Identify which cell holds the provided text, then report its (X, Y) central coordinate. 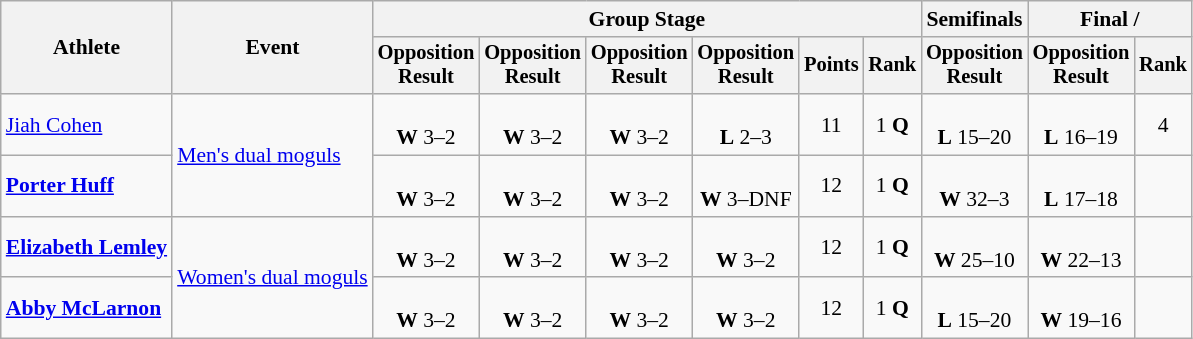
4 (1163, 124)
L 16–19 (1082, 124)
Jiah Cohen (86, 124)
Porter Huff (86, 186)
L 2–3 (746, 124)
Points (831, 66)
W 25–10 (974, 248)
Group Stage (647, 19)
11 (831, 124)
Final / (1110, 19)
Elizabeth Lemley (86, 248)
W 32–3 (974, 186)
Men's dual moguls (272, 155)
L 17–18 (1082, 186)
Athlete (86, 48)
W 22–13 (1082, 248)
W 19–16 (1082, 308)
Abby McLarnon (86, 308)
Women's dual moguls (272, 278)
Event (272, 48)
W 3–DNF (746, 186)
Semifinals (974, 19)
